Scan for the cell matching the given text and deliver its (X, Y) coordinate at center. 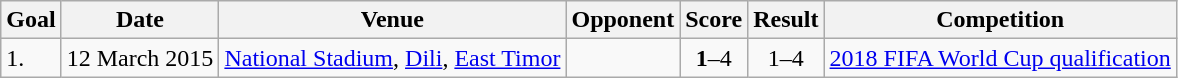
12 March 2015 (140, 58)
Date (140, 20)
Score (714, 20)
Venue (392, 20)
Result (786, 20)
Opponent (623, 20)
Goal (31, 20)
2018 FIFA World Cup qualification (1000, 58)
Competition (1000, 20)
National Stadium, Dili, East Timor (392, 58)
1. (31, 58)
